Identify which cell holds the provided text, then report its (X, Y) central coordinate. 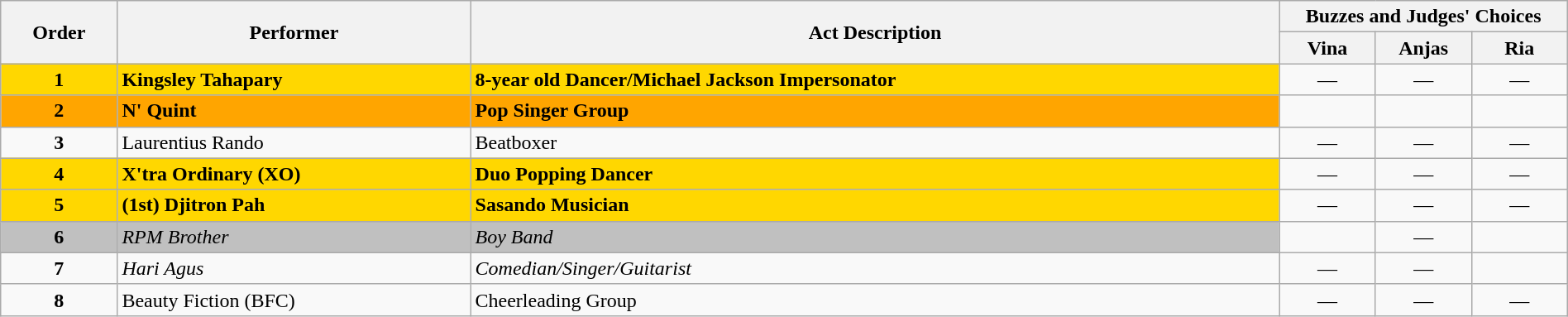
Anjas (1423, 48)
(1st) Djitron Pah (294, 205)
7 (60, 268)
Cheerleading Group (875, 300)
8 (60, 300)
8-year old Dancer/Michael Jackson Impersonator (875, 79)
Buzzes and Judges' Choices (1423, 17)
X'tra Ordinary (XO) (294, 174)
3 (60, 142)
1 (60, 79)
Order (60, 32)
N' Quint (294, 111)
Beauty Fiction (BFC) (294, 300)
Comedian/Singer/Guitarist (875, 268)
Hari Agus (294, 268)
Kingsley Tahapary (294, 79)
Beatboxer (875, 142)
6 (60, 237)
Vina (1327, 48)
Laurentius Rando (294, 142)
RPM Brother (294, 237)
Act Description (875, 32)
4 (60, 174)
Sasando Musician (875, 205)
2 (60, 111)
Boy Band (875, 237)
Pop Singer Group (875, 111)
Ria (1519, 48)
Performer (294, 32)
5 (60, 205)
Duo Popping Dancer (875, 174)
